From the cell containing the given text, extract its center point as [X, Y] coordinate. 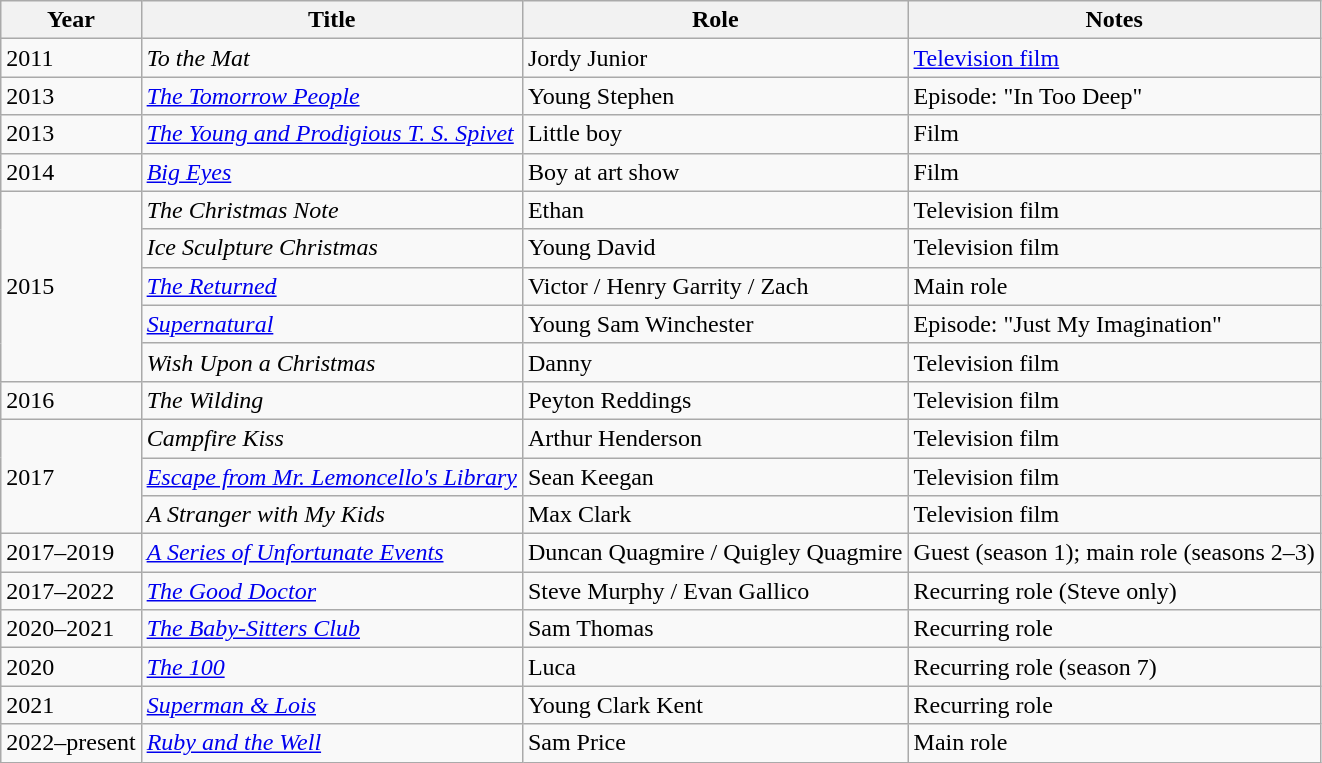
Young Stephen [715, 96]
Year [71, 20]
Boy at art show [715, 172]
Wish Upon a Christmas [332, 362]
A Series of Unfortunate Events [332, 553]
The Returned [332, 286]
Young David [715, 248]
Superman & Lois [332, 705]
2017–2022 [71, 591]
Duncan Quagmire / Quigley Quagmire [715, 553]
The Christmas Note [332, 210]
2020–2021 [71, 629]
The 100 [332, 667]
Luca [715, 667]
Sean Keegan [715, 477]
Steve Murphy / Evan Gallico [715, 591]
Victor / Henry Garrity / Zach [715, 286]
Recurring role (Steve only) [1114, 591]
Young Clark Kent [715, 705]
The Young and Prodigious T. S. Spivet [332, 134]
Ice Sculpture Christmas [332, 248]
2020 [71, 667]
Campfire Kiss [332, 438]
Max Clark [715, 515]
Supernatural [332, 324]
2016 [71, 400]
2022–present [71, 743]
The Baby-Sitters Club [332, 629]
2014 [71, 172]
Ethan [715, 210]
Arthur Henderson [715, 438]
2017–2019 [71, 553]
Jordy Junior [715, 58]
Role [715, 20]
Episode: "Just My Imagination" [1114, 324]
Little boy [715, 134]
Ruby and the Well [332, 743]
Escape from Mr. Lemoncello's Library [332, 477]
Title [332, 20]
Young Sam Winchester [715, 324]
2017 [71, 476]
2021 [71, 705]
Episode: "In Too Deep" [1114, 96]
Peyton Reddings [715, 400]
A Stranger with My Kids [332, 515]
Recurring role (season 7) [1114, 667]
2015 [71, 286]
Sam Thomas [715, 629]
2011 [71, 58]
Sam Price [715, 743]
To the Mat [332, 58]
Danny [715, 362]
Notes [1114, 20]
The Tomorrow People [332, 96]
Big Eyes [332, 172]
The Good Doctor [332, 591]
Guest (season 1); main role (seasons 2–3) [1114, 553]
The Wilding [332, 400]
